From the cell containing the given text, extract its center point as [x, y] coordinate. 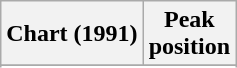
Chart (1991) [72, 34]
Peakposition [189, 34]
